Detect which cell encompasses the target text, then output its [x, y] center coordinate. 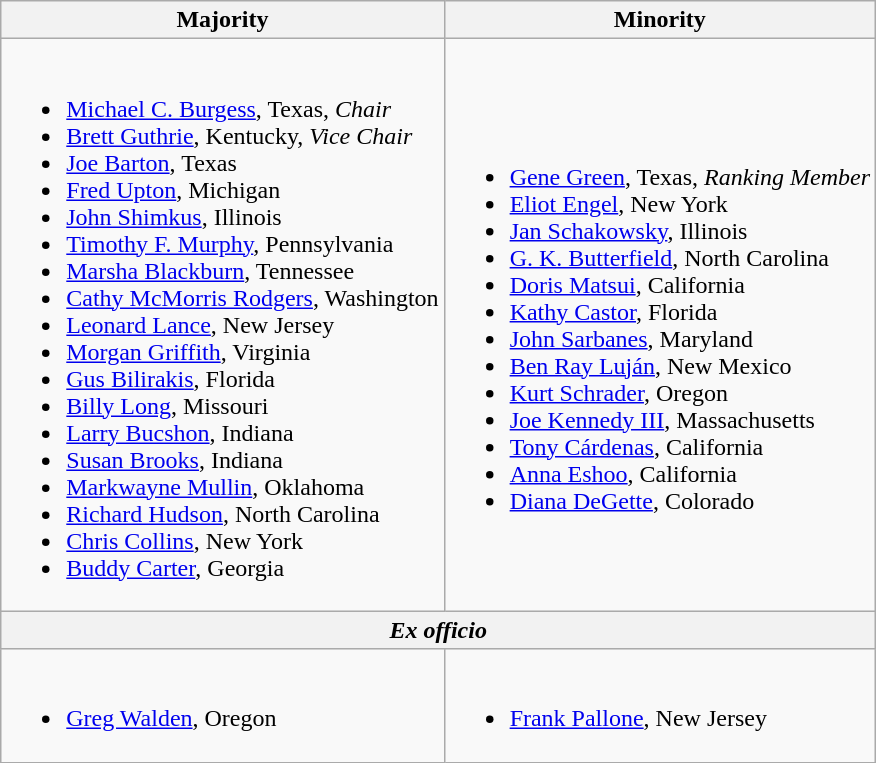
Ex officio [438, 630]
Minority [660, 20]
Frank Pallone, New Jersey [660, 706]
Majority [222, 20]
Greg Walden, Oregon [222, 706]
